Pinpoint the cell where the given text exists, returning its [X, Y] midpoint coordinate. 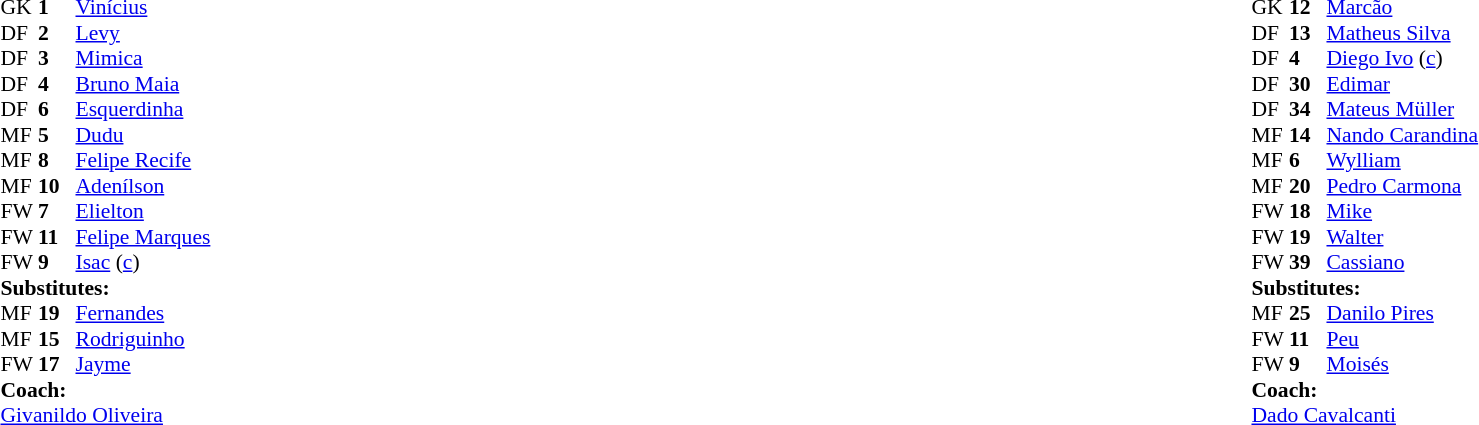
Adenílson [144, 186]
Bruno Maia [144, 84]
Isac (c) [144, 263]
13 [1308, 33]
Esquerdinha [144, 109]
15 [57, 339]
Pedro Carmona [1402, 186]
Peu [1402, 339]
30 [1308, 84]
25 [1308, 313]
10 [57, 186]
2 [57, 33]
14 [1308, 135]
Nando Carandina [1402, 135]
34 [1308, 109]
Rodriguinho [144, 339]
Cassiano [1402, 263]
Walter [1402, 237]
5 [57, 135]
Elielton [144, 211]
3 [57, 59]
17 [57, 365]
Fernandes [144, 313]
Moisés [1402, 365]
Mimica [144, 59]
7 [57, 211]
39 [1308, 263]
20 [1308, 186]
Edimar [1402, 84]
18 [1308, 211]
Danilo Pires [1402, 313]
Wylliam [1402, 161]
Mateus Müller [1402, 109]
Mike [1402, 211]
Felipe Recife [144, 161]
Jayme [144, 365]
Levy [144, 33]
8 [57, 161]
Felipe Marques [144, 237]
Dudu [144, 135]
Diego Ivo (c) [1402, 59]
Matheus Silva [1402, 33]
